Return the [X, Y] coordinate for the center point of the cell that contains the specified text.  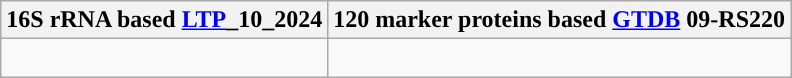
120 marker proteins based GTDB 09-RS220 [560, 20]
16S rRNA based LTP_10_2024 [164, 20]
